Provide the (X, Y) coordinate of the cell's center where the given text is located.  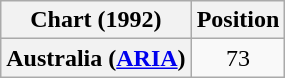
Position (238, 20)
Chart (1992) (96, 20)
Australia (ARIA) (96, 58)
73 (238, 58)
